Find where the given text appears and provide that cell's center as (x, y) coordinate. 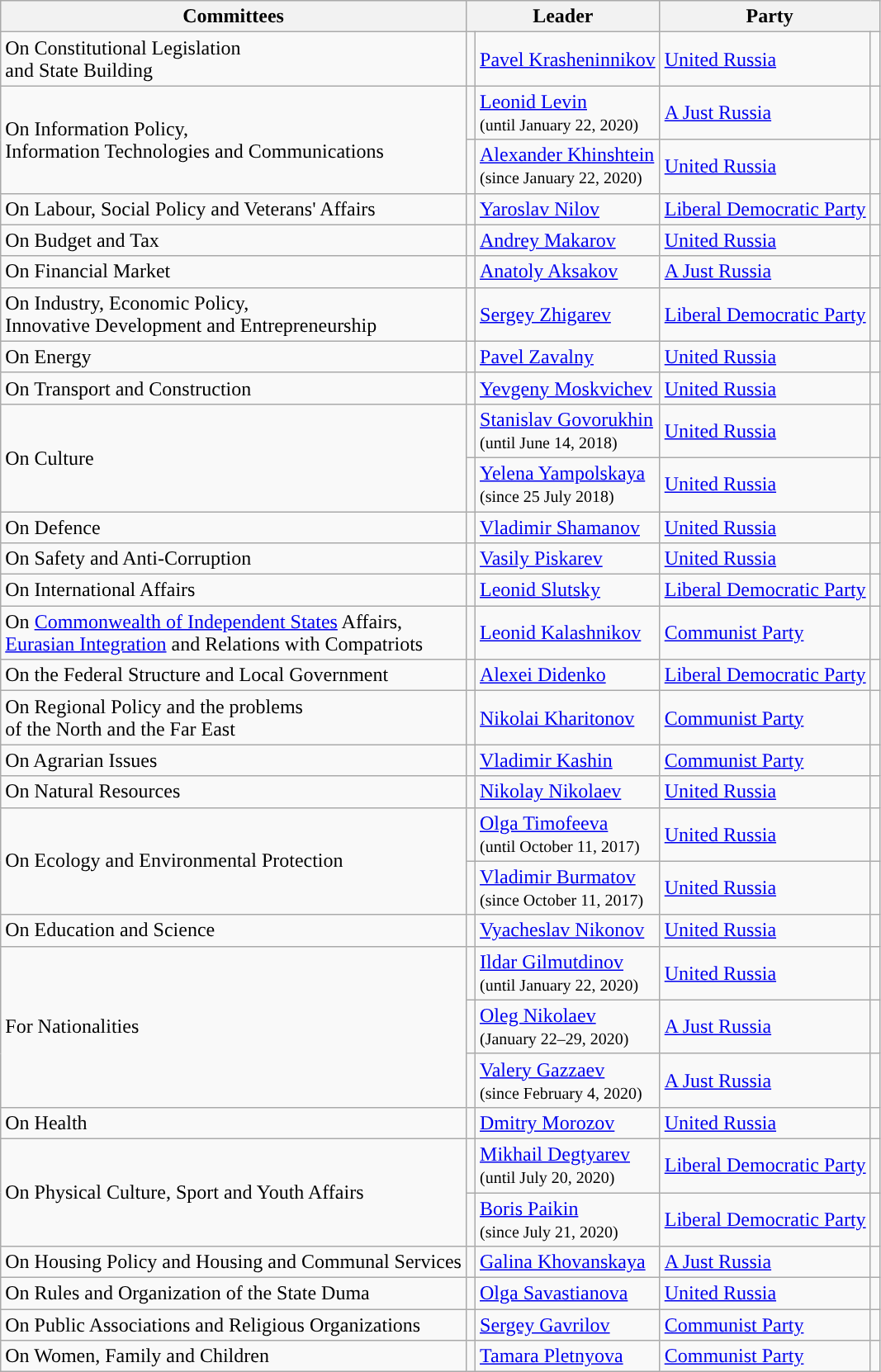
Ildar Gilmutdinov(until January 22, 2020) (568, 972)
On Housing Policy and Housing and Communal Services (234, 1262)
Vladimir Shamanov (568, 528)
Galina Khovanskaya (568, 1262)
On the Federal Structure and Local Government (234, 675)
On Energy (234, 357)
Party (770, 17)
On Health (234, 1123)
For Nationalities (234, 1027)
Yevgeny Moskvichev (568, 388)
On Industry, Economic Policy,Innovative Development and Entrepreneurship (234, 314)
Olga Timofeeva(until October 11, 2017) (568, 834)
On Commonwealth of Independent States Affairs,Eurasian Integration and Relations with Compatriots (234, 632)
Yaroslav Nilov (568, 209)
Leonid Levin(until January 22, 2020) (568, 112)
On Safety and Anti-Corruption (234, 559)
Vasily Piskarev (568, 559)
On Education and Science (234, 930)
On Physical Culture, Sport and Youth Affairs (234, 1192)
Stanislav Govorukhin(until June 14, 2018) (568, 431)
Leonid Kalashnikov (568, 632)
Valery Gazzaev(since February 4, 2020) (568, 1080)
Pavel Krasheninnikov (568, 59)
Nikolai Kharitonov (568, 718)
Olga Savastianova (568, 1294)
On Budget and Tax (234, 240)
Boris Paikin(since July 21, 2020) (568, 1218)
Nikolay Nikolaev (568, 792)
On Defence (234, 528)
Dmitry Morozov (568, 1123)
On Natural Resources (234, 792)
On Public Associations and Religious Organizations (234, 1325)
On Agrarian Issues (234, 760)
On International Affairs (234, 590)
On Financial Market (234, 272)
Sergey Zhigarev (568, 314)
On Information Policy,Information Technologies and Communications (234, 140)
Yelena Yampolskaya(since 25 July 2018) (568, 484)
On Ecology and Environmental Protection (234, 861)
Mikhail Degtyarev(until July 20, 2020) (568, 1166)
Pavel Zavalny (568, 357)
Anatoly Aksakov (568, 272)
Sergey Gavrilov (568, 1325)
Alexander Khinshtein(since January 22, 2020) (568, 167)
Alexei Didenko (568, 675)
Committees (234, 17)
Vladimir Burmatov(since October 11, 2017) (568, 888)
On Constitutional Legislationand State Building (234, 59)
On Culture (234, 457)
Leader (563, 17)
On Regional Policy and the problemsof the North and the Far East (234, 718)
Tamara Pletnyova (568, 1356)
On Labour, Social Policy and Veterans' Affairs (234, 209)
Andrey Makarov (568, 240)
Leonid Slutsky (568, 590)
On Women, Family and Children (234, 1356)
On Transport and Construction (234, 388)
Vyacheslav Nikonov (568, 930)
Vladimir Kashin (568, 760)
Oleg Nikolaev(January 22–29, 2020) (568, 1027)
On Rules and Organization of the State Duma (234, 1294)
